Scan for the cell matching the given text and deliver its [X, Y] coordinate at center. 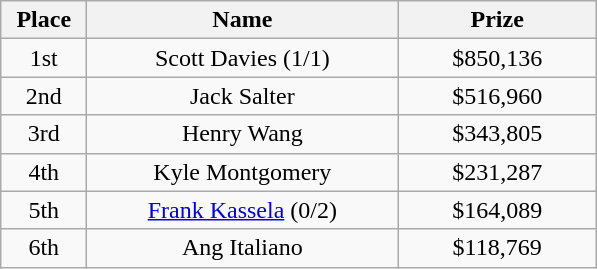
Place [44, 20]
3rd [44, 134]
5th [44, 210]
$118,769 [498, 248]
$164,089 [498, 210]
Prize [498, 20]
Scott Davies (1/1) [242, 58]
6th [44, 248]
$343,805 [498, 134]
$516,960 [498, 96]
Kyle Montgomery [242, 172]
Name [242, 20]
Jack Salter [242, 96]
$231,287 [498, 172]
Frank Kassela (0/2) [242, 210]
4th [44, 172]
1st [44, 58]
2nd [44, 96]
Henry Wang [242, 134]
Ang Italiano [242, 248]
$850,136 [498, 58]
